Provide the [X, Y] coordinate of the cell's center where the given text is located.  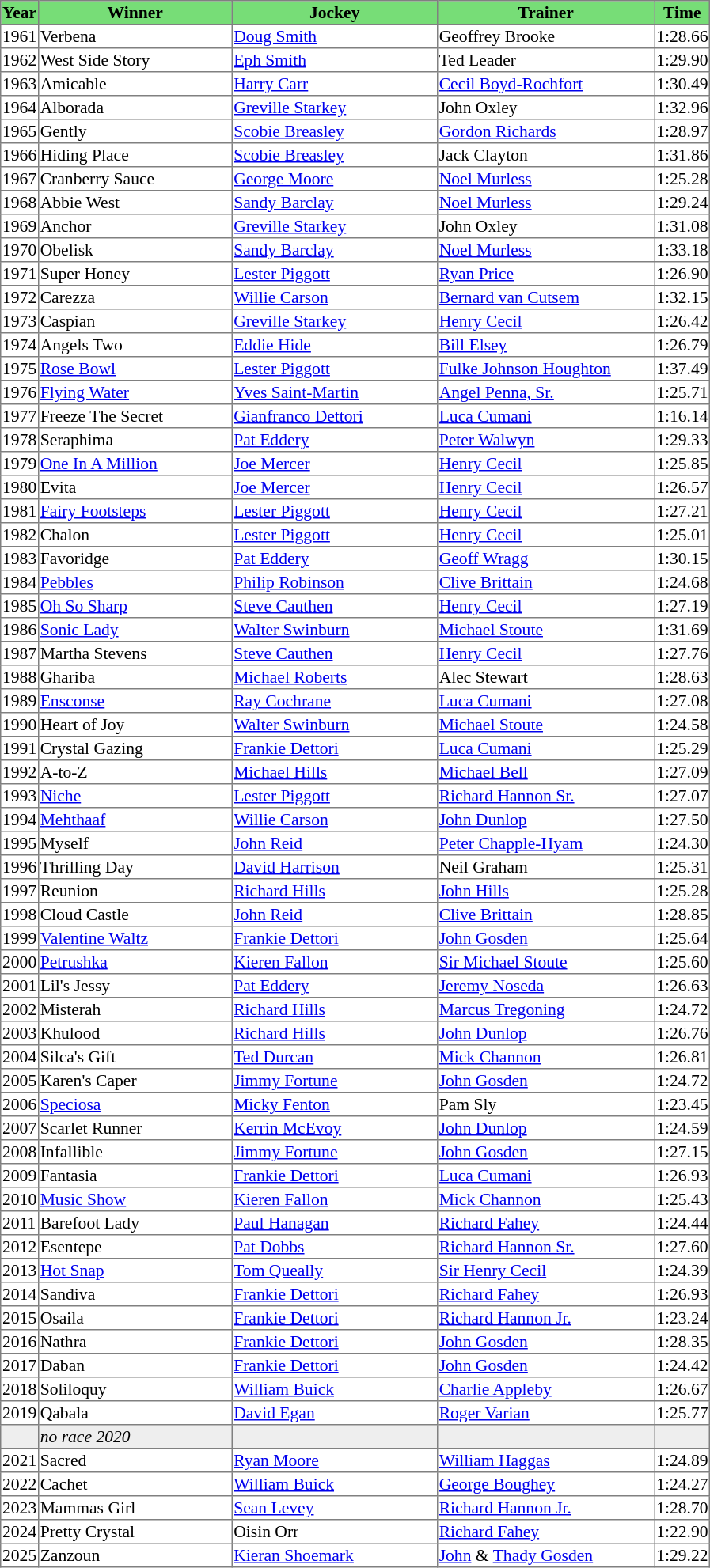
Bill Elsey [545, 345]
Paul Hanagan [335, 1223]
Winner [135, 13]
1:25.85 [682, 464]
Lil's Jessy [135, 986]
2024 [20, 1532]
George Boughey [545, 1484]
Fulke Johnson Houghton [545, 369]
Khulood [135, 1033]
Barefoot Lady [135, 1223]
Alborada [135, 108]
1974 [20, 345]
Esentepe [135, 1247]
Ghariba [135, 677]
Time [682, 13]
Pebbles [135, 582]
1:24.42 [682, 1365]
Valentine Waltz [135, 938]
Charlie Appleby [545, 1389]
Cecil Boyd-Rochfort [545, 84]
Eddie Hide [335, 345]
1:28.70 [682, 1508]
Evita [135, 487]
Ray Cochrane [335, 701]
Mehthaaf [135, 820]
John & Thady Gosden [545, 1555]
Eph Smith [335, 60]
1:28.63 [682, 677]
2010 [20, 1199]
2009 [20, 1176]
Amicable [135, 84]
1999 [20, 938]
Michael Bell [545, 772]
1:24.68 [682, 582]
1978 [20, 440]
Silca's Gift [135, 1057]
1996 [20, 867]
1998 [20, 915]
1:28.66 [682, 36]
Rose Bowl [135, 369]
Myself [135, 843]
David Harrison [335, 867]
2013 [20, 1271]
2021 [20, 1460]
Cranberry Sauce [135, 179]
2019 [20, 1413]
Anchor [135, 226]
1964 [20, 108]
1:23.45 [682, 1104]
Verbena [135, 36]
1:24.27 [682, 1484]
1:27.21 [682, 511]
1:28.35 [682, 1342]
1:27.50 [682, 820]
Michael Roberts [335, 677]
Sonic Lady [135, 630]
1:24.89 [682, 1460]
1:25.71 [682, 392]
1969 [20, 226]
Pam Sly [545, 1104]
1997 [20, 891]
1:37.49 [682, 369]
1:29.90 [682, 60]
1:33.18 [682, 250]
1:31.69 [682, 630]
Niche [135, 796]
1:27.76 [682, 653]
2022 [20, 1484]
Nathra [135, 1342]
Sean Levey [335, 1508]
Misterah [135, 1009]
1984 [20, 582]
1966 [20, 155]
1987 [20, 653]
West Side Story [135, 60]
1:26.42 [682, 321]
Pretty Crystal [135, 1532]
2016 [20, 1342]
Sandiva [135, 1294]
Gently [135, 131]
George Moore [335, 179]
Marcus Tregoning [545, 1009]
2000 [20, 962]
1:32.96 [682, 108]
1:25.64 [682, 938]
1:23.24 [682, 1318]
1994 [20, 820]
Petrushka [135, 962]
1:27.19 [682, 606]
Infallible [135, 1152]
1:29.33 [682, 440]
1986 [20, 630]
David Egan [335, 1413]
Peter Walwyn [545, 440]
Ryan Moore [335, 1460]
1:27.09 [682, 772]
1:31.08 [682, 226]
Hot Snap [135, 1271]
Cloud Castle [135, 915]
Cachet [135, 1484]
Geoff Wragg [545, 559]
1:24.58 [682, 725]
Ensconse [135, 701]
Seraphima [135, 440]
1:16.14 [682, 416]
Fantasia [135, 1176]
1:26.63 [682, 986]
1992 [20, 772]
Harry Carr [335, 84]
Micky Fenton [335, 1104]
Martha Stevens [135, 653]
1976 [20, 392]
2003 [20, 1033]
Oisin Orr [335, 1532]
Heart of Joy [135, 725]
Peter Chapple-Hyam [545, 843]
Mammas Girl [135, 1508]
1988 [20, 677]
1:29.24 [682, 203]
1:25.43 [682, 1199]
1:25.29 [682, 748]
2006 [20, 1104]
1:27.07 [682, 796]
1:25.31 [682, 867]
Angels Two [135, 345]
1981 [20, 511]
1:29.22 [682, 1555]
2002 [20, 1009]
1:25.60 [682, 962]
1975 [20, 369]
1:25.01 [682, 535]
Geoffrey Brooke [545, 36]
2018 [20, 1389]
Favoridge [135, 559]
Neil Graham [545, 867]
Super Honey [135, 274]
1970 [20, 250]
One In A Million [135, 464]
1961 [20, 36]
1:24.44 [682, 1223]
Hiding Place [135, 155]
1:26.57 [682, 487]
1963 [20, 84]
1:26.67 [682, 1389]
1985 [20, 606]
Carezza [135, 297]
1973 [20, 321]
1:28.97 [682, 131]
Caspian [135, 321]
1:24.39 [682, 1271]
Music Show [135, 1199]
Gianfranco Dettori [335, 416]
1:30.15 [682, 559]
2015 [20, 1318]
Scarlet Runner [135, 1128]
Pat Dobbs [335, 1247]
1993 [20, 796]
1:22.90 [682, 1532]
Jeremy Noseda [545, 986]
Doug Smith [335, 36]
1:26.90 [682, 274]
Osaila [135, 1318]
Soliloquy [135, 1389]
1:32.15 [682, 297]
1982 [20, 535]
1995 [20, 843]
Gordon Richards [545, 131]
2004 [20, 1057]
2014 [20, 1294]
Reunion [135, 891]
Fairy Footsteps [135, 511]
Kieran Shoemark [335, 1555]
Zanzoun [135, 1555]
Year [20, 13]
Jockey [335, 13]
no race 2020 [135, 1437]
2011 [20, 1223]
John Hills [545, 891]
1:26.79 [682, 345]
Karen's Caper [135, 1081]
Thrilling Day [135, 867]
1:31.86 [682, 155]
Trainer [545, 13]
1:26.76 [682, 1033]
Sir Michael Stoute [545, 962]
Flying Water [135, 392]
Tom Queally [335, 1271]
1:24.59 [682, 1128]
1990 [20, 725]
1980 [20, 487]
Philip Robinson [335, 582]
1968 [20, 203]
Chalon [135, 535]
Ted Leader [545, 60]
Sacred [135, 1460]
William Haggas [545, 1460]
Obelisk [135, 250]
Kerrin McEvoy [335, 1128]
1962 [20, 60]
1:30.49 [682, 84]
Daban [135, 1365]
Oh So Sharp [135, 606]
1967 [20, 179]
2001 [20, 986]
Angel Penna, Sr. [545, 392]
Speciosa [135, 1104]
1:26.81 [682, 1057]
1979 [20, 464]
1991 [20, 748]
1971 [20, 274]
1977 [20, 416]
2005 [20, 1081]
1:27.60 [682, 1247]
2025 [20, 1555]
1965 [20, 131]
1:28.85 [682, 915]
1:27.08 [682, 701]
Crystal Gazing [135, 748]
Bernard van Cutsem [545, 297]
2007 [20, 1128]
Ryan Price [545, 274]
Jack Clayton [545, 155]
1:27.15 [682, 1152]
Freeze The Secret [135, 416]
2012 [20, 1247]
Roger Varian [545, 1413]
Michael Hills [335, 772]
Yves Saint-Martin [335, 392]
Abbie West [135, 203]
2017 [20, 1365]
Qabala [135, 1413]
Sir Henry Cecil [545, 1271]
Ted Durcan [335, 1057]
2008 [20, 1152]
A-to-Z [135, 772]
1:25.77 [682, 1413]
1972 [20, 297]
1:24.30 [682, 843]
Alec Stewart [545, 677]
2023 [20, 1508]
1989 [20, 701]
1983 [20, 559]
